Locate the cell with the specified text and output its (X, Y) center coordinate. 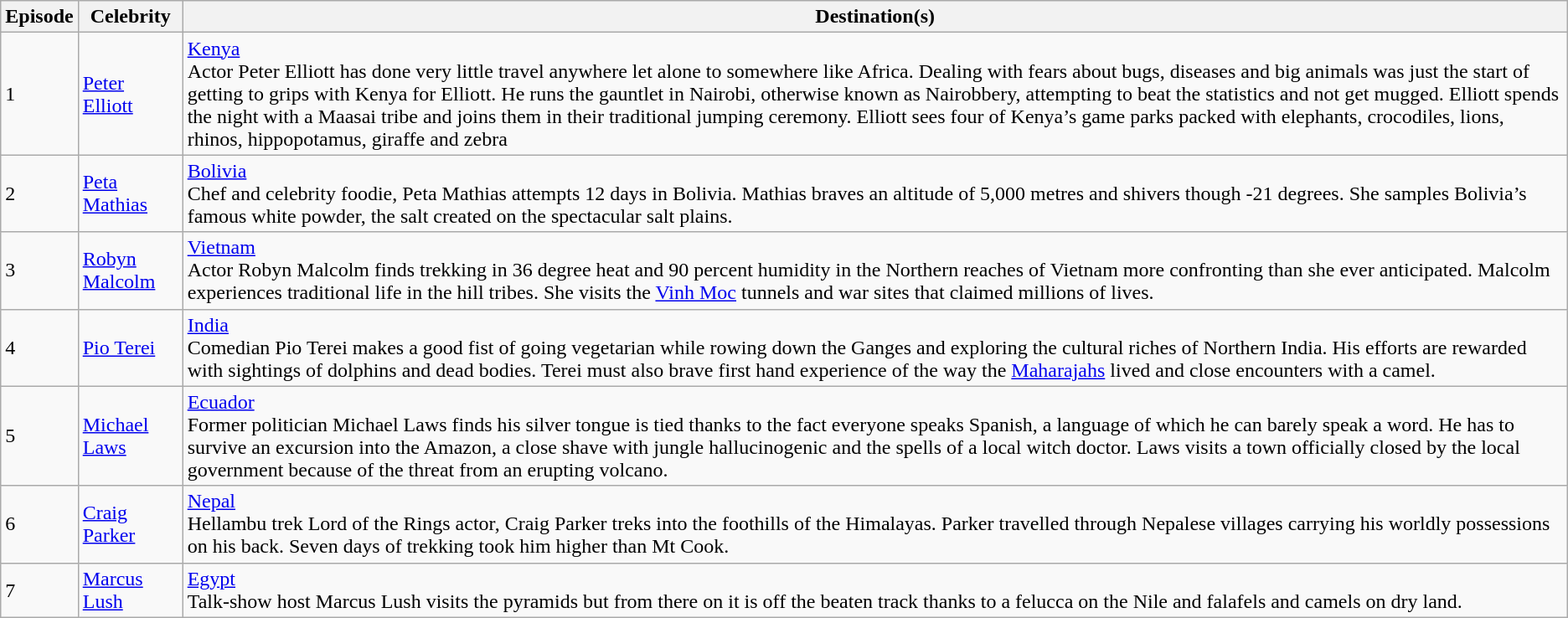
Peta Mathias (131, 193)
5 (39, 435)
4 (39, 348)
Marcus Lush (131, 590)
Destination(s) (874, 17)
Peter Elliott (131, 94)
Episode (39, 17)
Michael Laws (131, 435)
Robyn Malcolm (131, 270)
Craig Parker (131, 524)
Celebrity (131, 17)
Pio Terei (131, 348)
2 (39, 193)
3 (39, 270)
7 (39, 590)
6 (39, 524)
1 (39, 94)
